From the cell containing the given text, extract its center point as (X, Y) coordinate. 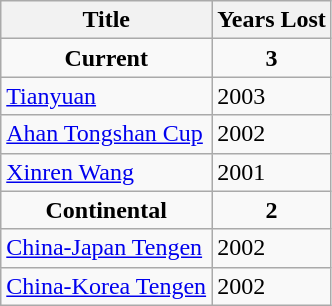
Continental (106, 210)
Xinren Wang (106, 172)
Ahan Tongshan Cup (106, 134)
2 (272, 210)
Current (106, 58)
2003 (272, 96)
China-Korea Tengen (106, 286)
3 (272, 58)
China-Japan Tengen (106, 248)
Title (106, 20)
Tianyuan (106, 96)
2001 (272, 172)
Years Lost (272, 20)
